Pinpoint the cell where the given text exists, returning its (X, Y) midpoint coordinate. 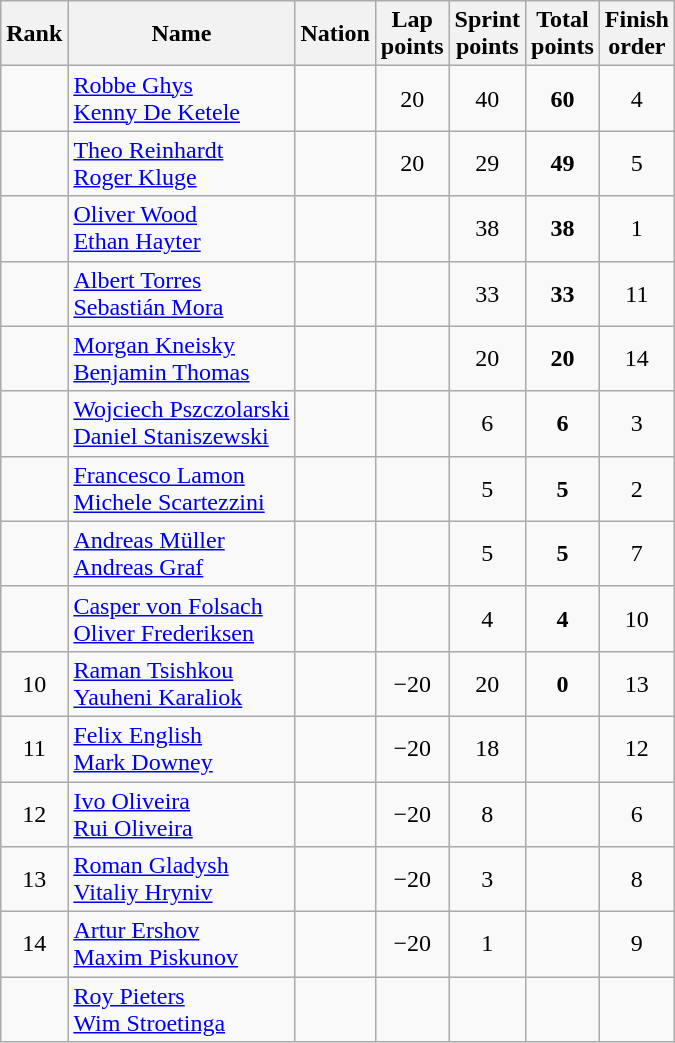
Sprintpoints (487, 34)
7 (636, 554)
Nation (335, 34)
49 (563, 164)
29 (487, 164)
60 (563, 98)
Albert TorresSebastián Mora (182, 294)
Theo ReinhardtRoger Kluge (182, 164)
Casper von FolsachOliver Frederiksen (182, 618)
Roman GladyshVitaliy Hryniv (182, 880)
Roy PietersWim Stroetinga (182, 1010)
Wojciech PszczolarskiDaniel Staniszewski (182, 424)
Artur ErshovMaxim Piskunov (182, 944)
9 (636, 944)
18 (487, 748)
Morgan KneiskyBenjamin Thomas (182, 358)
Francesco LamonMichele Scartezzini (182, 488)
Finishorder (636, 34)
0 (563, 684)
Rank (34, 34)
Felix EnglishMark Downey (182, 748)
Lappoints (412, 34)
Andreas MüllerAndreas Graf (182, 554)
Robbe GhysKenny De Ketele (182, 98)
2 (636, 488)
Oliver WoodEthan Hayter (182, 228)
Raman TsishkouYauheni Karaliok (182, 684)
Totalpoints (563, 34)
Name (182, 34)
Ivo OliveiraRui Oliveira (182, 814)
40 (487, 98)
